Capture the cell that displays the provided text and extract its (X, Y) central coordinate. 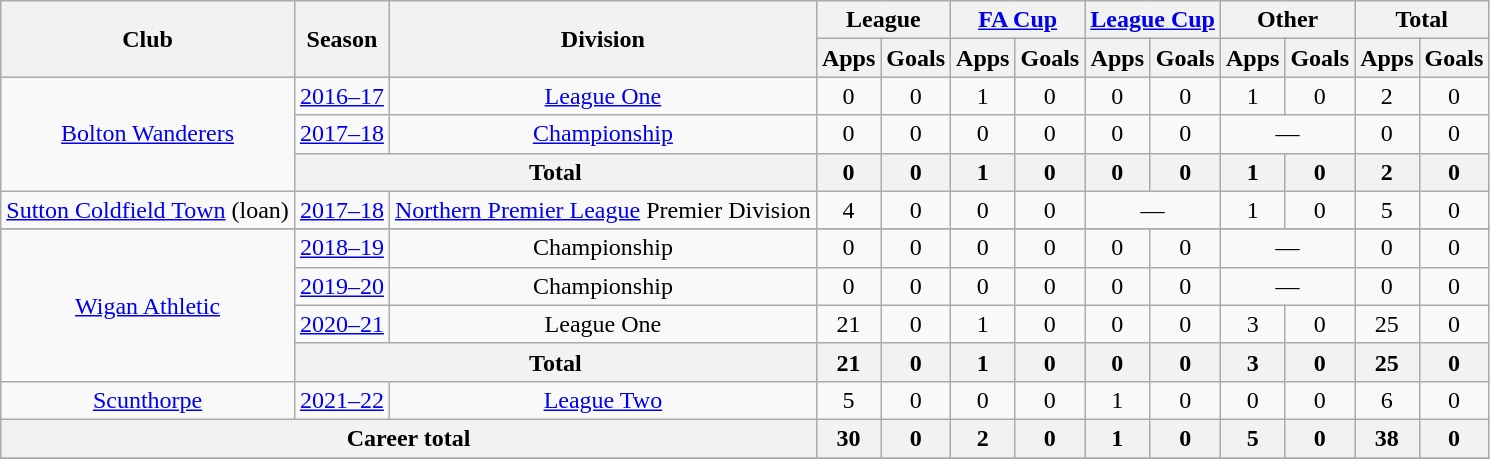
2018–19 (342, 248)
Wigan Athletic (148, 305)
Club (148, 39)
League Cup (1153, 20)
2021–22 (342, 400)
FA Cup (1018, 20)
Sutton Coldfield Town (loan) (148, 210)
6 (1387, 400)
2019–20 (342, 286)
38 (1387, 438)
4 (848, 210)
2016–17 (342, 96)
2020–21 (342, 324)
League (883, 20)
Career total (409, 438)
30 (848, 438)
Northern Premier League Premier Division (602, 210)
Scunthorpe (148, 400)
Division (602, 39)
Bolton Wanderers (148, 134)
Other (1287, 20)
League Two (602, 400)
Season (342, 39)
